Provide the [X, Y] coordinate of the cell's center where the given text is located.  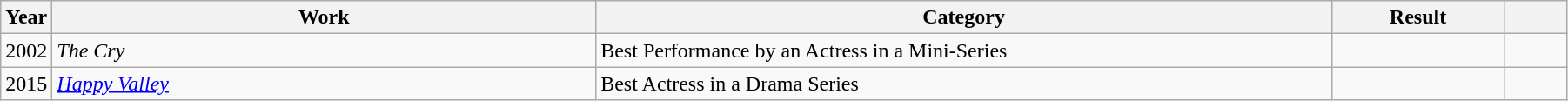
Work [324, 17]
2002 [26, 50]
Result [1418, 17]
Best Performance by an Actress in a Mini-Series [964, 50]
Year [26, 17]
Category [964, 17]
Happy Valley [324, 84]
2015 [26, 84]
Best Actress in a Drama Series [964, 84]
The Cry [324, 50]
